For the text-containing cell, return its midpoint in (X, Y) coordinate format. 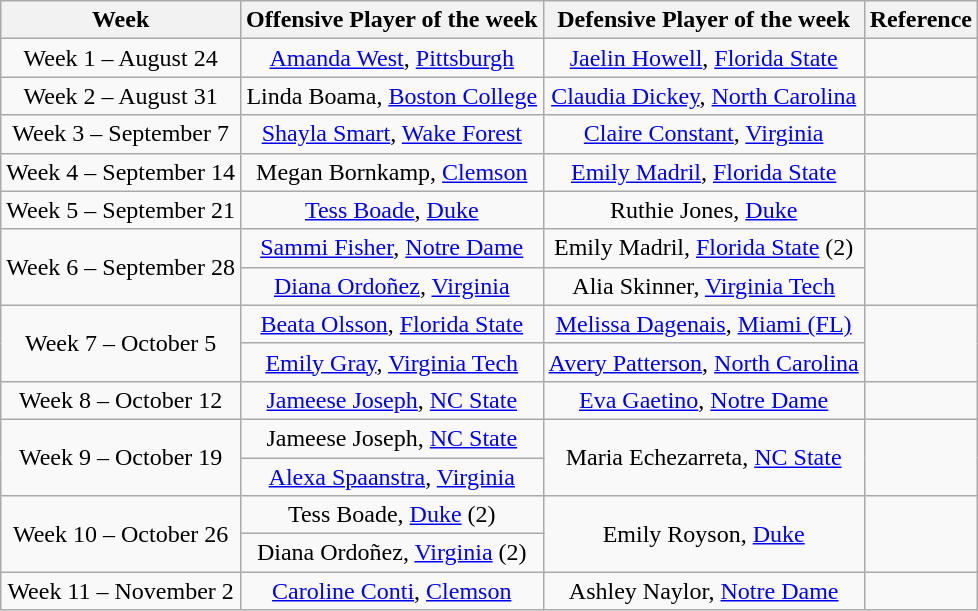
Offensive Player of the week (392, 20)
Week 10 – October 26 (121, 534)
Claudia Dickey, North Carolina (704, 96)
Megan Bornkamp, Clemson (392, 172)
Week 3 – September 7 (121, 134)
Defensive Player of the week (704, 20)
Emily Madril, Florida State (2) (704, 248)
Caroline Conti, Clemson (392, 591)
Week 4 – September 14 (121, 172)
Maria Echezarreta, NC State (704, 457)
Week 5 – September 21 (121, 210)
Tess Boade, Duke (2) (392, 515)
Diana Ordoñez, Virginia (392, 286)
Avery Patterson, North Carolina (704, 362)
Alia Skinner, Virginia Tech (704, 286)
Amanda West, Pittsburgh (392, 58)
Week 11 – November 2 (121, 591)
Shayla Smart, Wake Forest (392, 134)
Week 9 – October 19 (121, 457)
Week 7 – October 5 (121, 343)
Week 8 – October 12 (121, 400)
Reference (920, 20)
Week 6 – September 28 (121, 267)
Alexa Spaanstra, Virginia (392, 477)
Emily Madril, Florida State (704, 172)
Week 2 – August 31 (121, 96)
Week 1 – August 24 (121, 58)
Diana Ordoñez, Virginia (2) (392, 553)
Week (121, 20)
Melissa Dagenais, Miami (FL) (704, 324)
Linda Boama, Boston College (392, 96)
Sammi Fisher, Notre Dame (392, 248)
Jaelin Howell, Florida State (704, 58)
Emily Royson, Duke (704, 534)
Beata Olsson, Florida State (392, 324)
Claire Constant, Virginia (704, 134)
Tess Boade, Duke (392, 210)
Ruthie Jones, Duke (704, 210)
Emily Gray, Virginia Tech (392, 362)
Ashley Naylor, Notre Dame (704, 591)
Eva Gaetino, Notre Dame (704, 400)
